Extract the (x, y) coordinate from the center of the cell holding the provided text.  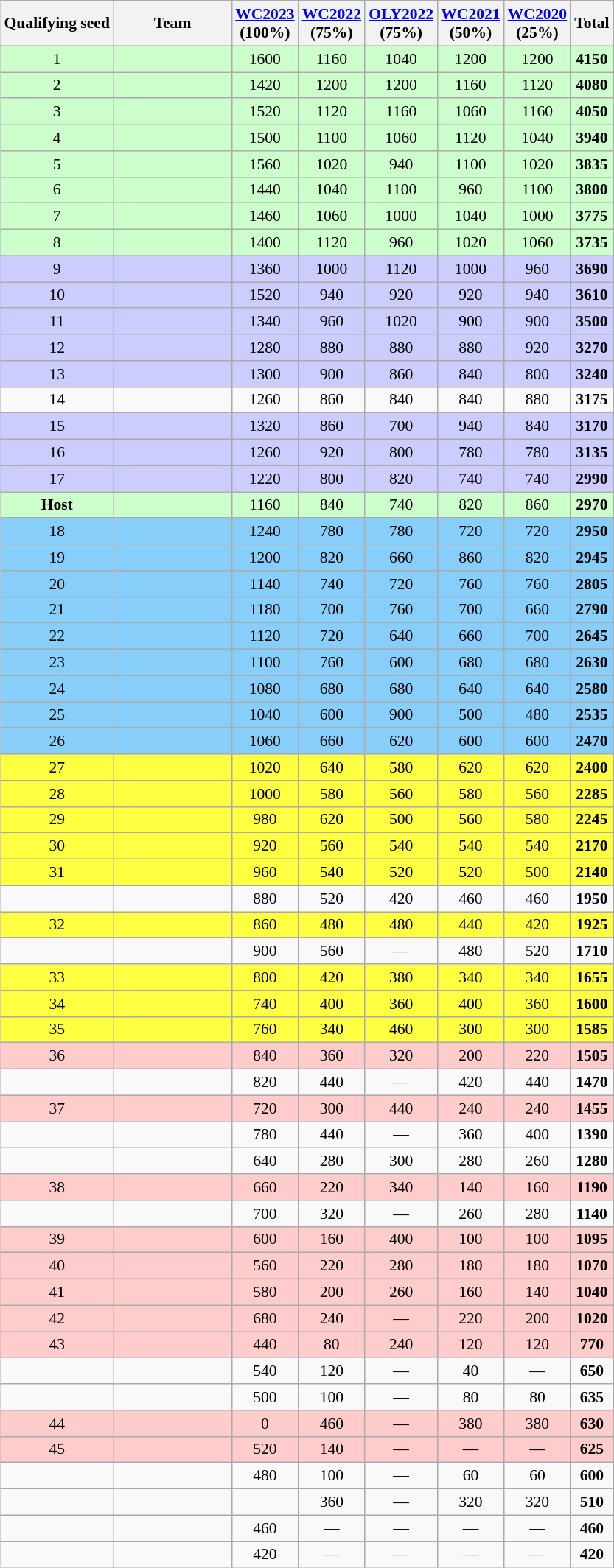
29 (56, 820)
2535 (591, 715)
3610 (591, 295)
2790 (591, 610)
2805 (591, 584)
1655 (591, 977)
45 (56, 1449)
1220 (265, 479)
625 (591, 1449)
2470 (591, 742)
2285 (591, 794)
16 (56, 453)
24 (56, 689)
39 (56, 1240)
1095 (591, 1240)
1950 (591, 899)
650 (591, 1371)
3690 (591, 269)
26 (56, 742)
1925 (591, 925)
14 (56, 400)
1455 (591, 1108)
8 (56, 243)
2 (56, 85)
635 (591, 1397)
0 (265, 1424)
33 (56, 977)
1585 (591, 1030)
1460 (265, 217)
1 (56, 59)
7 (56, 217)
WC2020(25%) (537, 24)
1500 (265, 138)
25 (56, 715)
17 (56, 479)
1080 (265, 689)
22 (56, 636)
30 (56, 846)
20 (56, 584)
2245 (591, 820)
1360 (265, 269)
27 (56, 767)
Total (591, 24)
23 (56, 663)
1300 (265, 374)
19 (56, 558)
3 (56, 112)
1560 (265, 164)
6 (56, 190)
9 (56, 269)
10 (56, 295)
3500 (591, 322)
3170 (591, 426)
2630 (591, 663)
2400 (591, 767)
OLY2022(75%) (401, 24)
1390 (591, 1135)
37 (56, 1108)
38 (56, 1187)
3835 (591, 164)
1710 (591, 952)
3240 (591, 374)
510 (591, 1502)
42 (56, 1318)
4050 (591, 112)
28 (56, 794)
2945 (591, 558)
WC2023(100%) (265, 24)
5 (56, 164)
36 (56, 1056)
Qualifying seed (56, 24)
2645 (591, 636)
41 (56, 1293)
Team (172, 24)
1320 (265, 426)
Host (56, 505)
32 (56, 925)
13 (56, 374)
2990 (591, 479)
1070 (591, 1266)
3775 (591, 217)
1505 (591, 1056)
21 (56, 610)
2140 (591, 873)
630 (591, 1424)
4 (56, 138)
770 (591, 1345)
2580 (591, 689)
1420 (265, 85)
1400 (265, 243)
31 (56, 873)
35 (56, 1030)
3270 (591, 348)
2970 (591, 505)
18 (56, 532)
3175 (591, 400)
3135 (591, 453)
12 (56, 348)
WC2022(75%) (332, 24)
1180 (265, 610)
1340 (265, 322)
15 (56, 426)
980 (265, 820)
34 (56, 1004)
2950 (591, 532)
1190 (591, 1187)
2170 (591, 846)
43 (56, 1345)
11 (56, 322)
44 (56, 1424)
1440 (265, 190)
WC2021(50%) (470, 24)
4150 (591, 59)
3940 (591, 138)
4080 (591, 85)
3800 (591, 190)
1470 (591, 1083)
3735 (591, 243)
1240 (265, 532)
